Search for the cell housing the specified text and yield its [x, y] center coordinate. 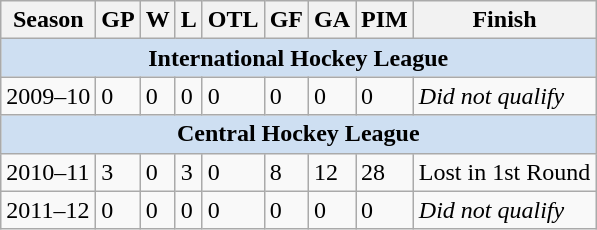
2010–11 [48, 172]
12 [332, 172]
PIM [385, 20]
L [188, 20]
International Hockey League [298, 58]
GF [286, 20]
28 [385, 172]
2009–10 [48, 96]
Lost in 1st Round [504, 172]
W [158, 20]
OTL [233, 20]
Central Hockey League [298, 134]
8 [286, 172]
Finish [504, 20]
GP [118, 20]
Season [48, 20]
GA [332, 20]
2011–12 [48, 210]
